Detect which cell encompasses the target text, then output its [X, Y] center coordinate. 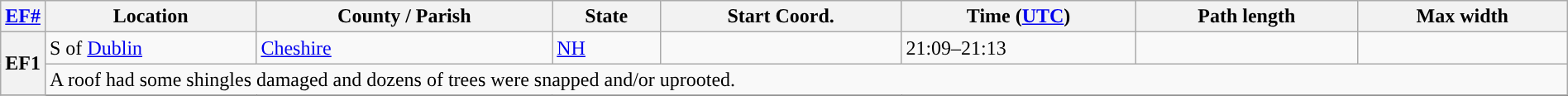
Path length [1246, 17]
County / Parish [404, 17]
21:09–21:13 [1019, 48]
S of Dublin [151, 48]
Start Coord. [781, 17]
Time (UTC) [1019, 17]
NH [607, 48]
Cheshire [404, 48]
EF1 [23, 64]
EF# [23, 17]
Location [151, 17]
Max width [1462, 17]
A roof had some shingles damaged and dozens of trees were snapped and/or uprooted. [806, 79]
State [607, 17]
